Provide the [X, Y] coordinate of the cell's center where the given text is located.  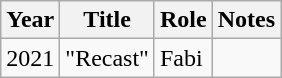
Title [108, 20]
Role [183, 20]
Year [30, 20]
"Recast" [108, 58]
Fabi [183, 58]
Notes [246, 20]
2021 [30, 58]
